Scan for the cell matching the given text and deliver its (x, y) coordinate at center. 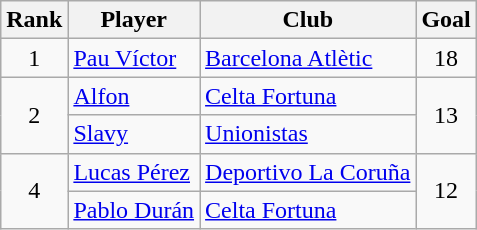
13 (446, 115)
Player (134, 20)
Slavy (134, 134)
Pau Víctor (134, 58)
4 (34, 191)
Alfon (134, 96)
Goal (446, 20)
Pablo Durán (134, 210)
12 (446, 191)
2 (34, 115)
18 (446, 58)
Barcelona Atlètic (308, 58)
1 (34, 58)
Rank (34, 20)
Deportivo La Coruña (308, 172)
Unionistas (308, 134)
Club (308, 20)
Lucas Pérez (134, 172)
